Return the [x, y] coordinate for the center point of the cell that contains the specified text.  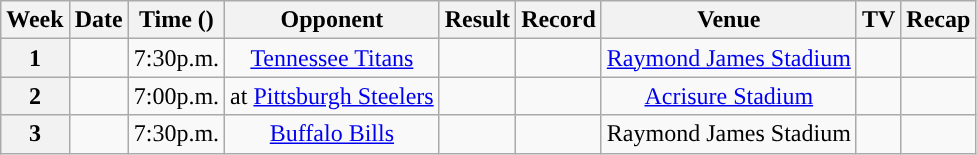
at Pittsburgh Steelers [332, 96]
Tennessee Titans [332, 58]
Opponent [332, 20]
Result [477, 20]
Recap [938, 20]
TV [878, 20]
Buffalo Bills [332, 134]
2 [35, 96]
1 [35, 58]
Time () [176, 20]
Acrisure Stadium [728, 96]
Week [35, 20]
3 [35, 134]
Date [98, 20]
Record [559, 20]
7:00p.m. [176, 96]
Venue [728, 20]
